Find where the given text appears and provide that cell's center as [x, y] coordinate. 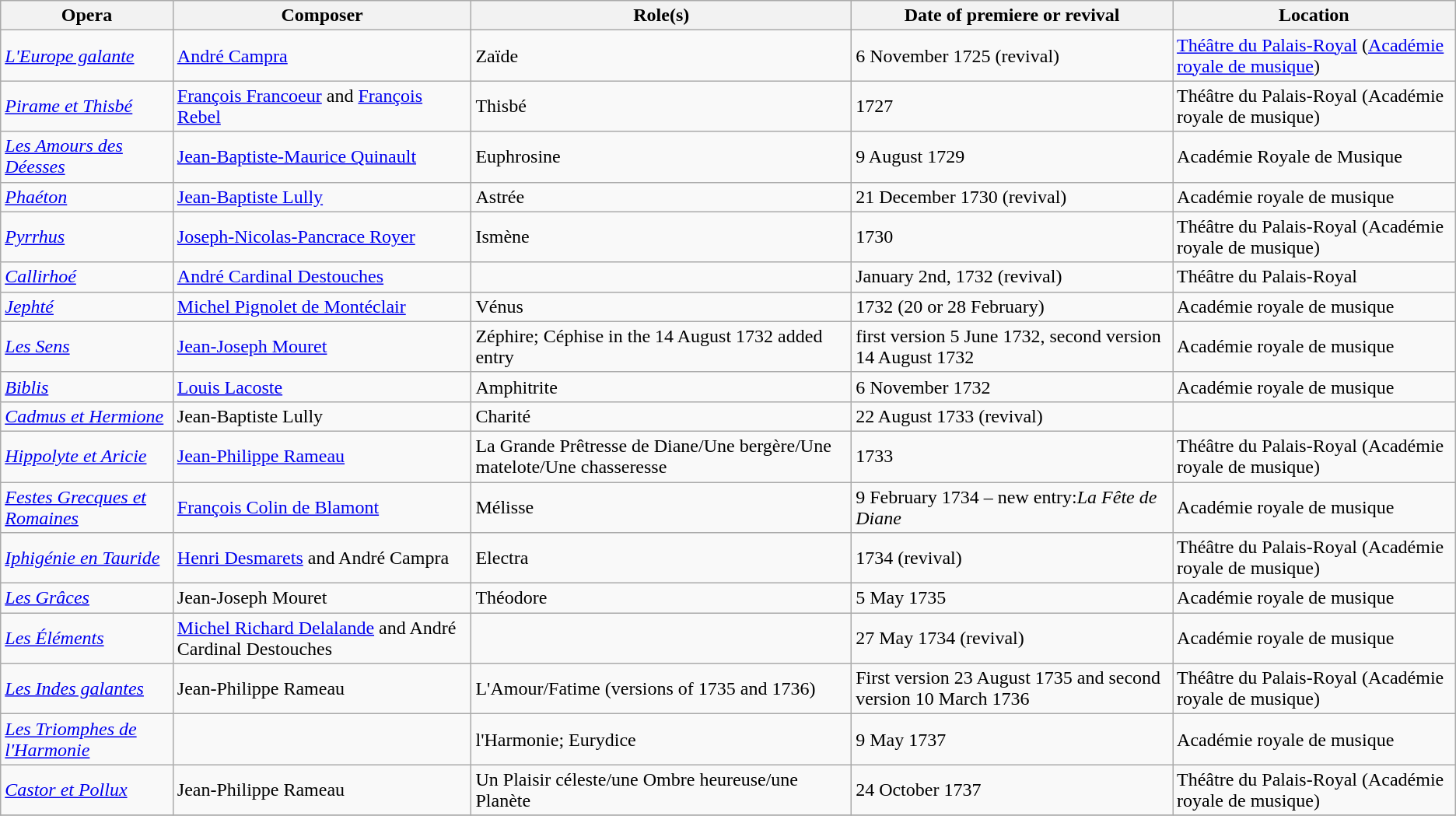
Mélisse [661, 507]
Location [1314, 16]
Festes Grecques et Romaines [87, 507]
Thisbé [661, 106]
François Colin de Blamont [322, 507]
Biblis [87, 387]
Ismène [661, 236]
9 February 1734 – new entry:La Fête de Diane [1013, 507]
Louis Lacoste [322, 387]
1732 (20 or 28 February) [1013, 306]
first version 5 June 1732, second version 14 August 1732 [1013, 347]
L'Europe galante [87, 56]
22 August 1733 (revival) [1013, 416]
Castor et Pollux [87, 790]
Michel Pignolet de Montéclair [322, 306]
Académie Royale de Musique [1314, 157]
François Francoeur and François Rebel [322, 106]
1730 [1013, 236]
Composer [322, 16]
Les Triomphes de l'Harmonie [87, 739]
Cadmus et Hermione [87, 416]
21 December 1730 (revival) [1013, 197]
Jephté [87, 306]
Zéphire; Céphise in the 14 August 1732 added entry [661, 347]
6 November 1725 (revival) [1013, 56]
Role(s) [661, 16]
First version 23 August 1735 and second version 10 March 1736 [1013, 689]
Callirhoé [87, 277]
l'Harmonie; Eurydice [661, 739]
Les Grâces [87, 598]
1733 [1013, 456]
Michel Richard Delalande and André Cardinal Destouches [322, 638]
L'Amour/Fatime (versions of 1735 and 1736) [661, 689]
Phaéton [87, 197]
Amphitrite [661, 387]
Electra [661, 559]
6 November 1732 [1013, 387]
Zaïde [661, 56]
Pirame et Thisbé [87, 106]
24 October 1737 [1013, 790]
André Cardinal Destouches [322, 277]
1734 (revival) [1013, 559]
5 May 1735 [1013, 598]
Euphrosine [661, 157]
Théodore [661, 598]
Opera [87, 16]
Les Amours des Déesses [87, 157]
Charité [661, 416]
Théâtre du Palais-Royal [1314, 277]
Joseph-Nicolas-Pancrace Royer [322, 236]
Un Plaisir céleste/une Ombre heureuse/une Planète [661, 790]
1727 [1013, 106]
Hippolyte et Aricie [87, 456]
Astrée [661, 197]
27 May 1734 (revival) [1013, 638]
André Campra [322, 56]
9 May 1737 [1013, 739]
Les Indes galantes [87, 689]
January 2nd, 1732 (revival) [1013, 277]
Henri Desmarets and André Campra [322, 559]
Les Sens [87, 347]
Date of premiere or revival [1013, 16]
Pyrrhus [87, 236]
Les Éléments [87, 638]
Jean-Baptiste-Maurice Quinault [322, 157]
Iphigénie en Tauride [87, 559]
9 August 1729 [1013, 157]
La Grande Prêtresse de Diane/Une bergère/Une matelote/Une chasseresse [661, 456]
Vénus [661, 306]
